Locate the cell with the specified text and output its [X, Y] center coordinate. 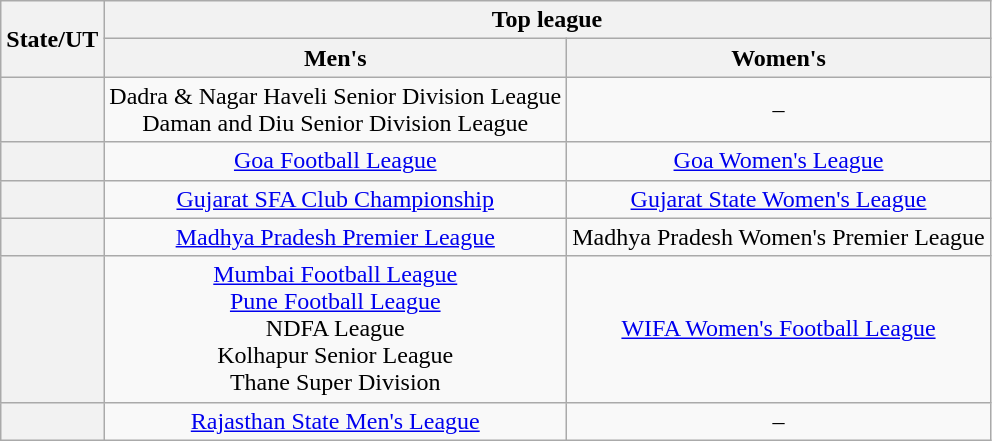
Goa Football League [336, 161]
WIFA Women's Football League [779, 329]
Madhya Pradesh Women's Premier League [779, 237]
Madhya Pradesh Premier League [336, 237]
Goa Women's League [779, 161]
Gujarat State Women's League [779, 199]
Rajasthan State Men's League [336, 421]
Dadra & Nagar Haveli Senior Division LeagueDaman and Diu Senior Division League [336, 110]
Women's [779, 58]
Gujarat SFA Club Championship [336, 199]
Mumbai Football LeaguePune Football LeagueNDFA LeagueKolhapur Senior LeagueThane Super Division [336, 329]
State/UT [52, 39]
Men's [336, 58]
Top league [547, 20]
